Provide the (X, Y) coordinate of the cell's center where the given text is located.  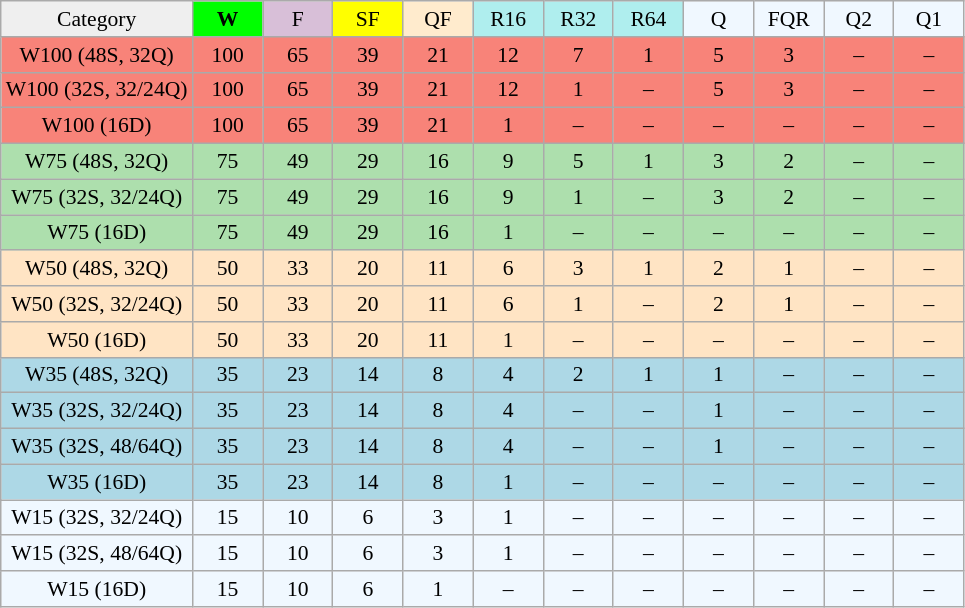
W35 (48S, 32Q) (97, 375)
R16 (508, 19)
W100 (48S, 32Q) (97, 55)
Q1 (929, 19)
R32 (578, 19)
W75 (16D) (97, 233)
W75 (48S, 32Q) (97, 162)
Q2 (859, 19)
R64 (648, 19)
W100 (32S, 32/24Q) (97, 90)
QF (438, 19)
W15 (32S, 48/64Q) (97, 554)
W50 (16D) (97, 340)
Category (97, 19)
W35 (32S, 32/24Q) (97, 411)
Q (718, 19)
W15 (16D) (97, 589)
W50 (48S, 32Q) (97, 269)
FQR (789, 19)
W15 (32S, 32/24Q) (97, 518)
SF (368, 19)
W50 (32S, 32/24Q) (97, 304)
W100 (16D) (97, 126)
W35 (32S, 48/64Q) (97, 447)
W75 (32S, 32/24Q) (97, 197)
F (298, 19)
7 (578, 55)
W (228, 19)
W35 (16D) (97, 482)
